Detect which cell encompasses the target text, then output its (X, Y) center coordinate. 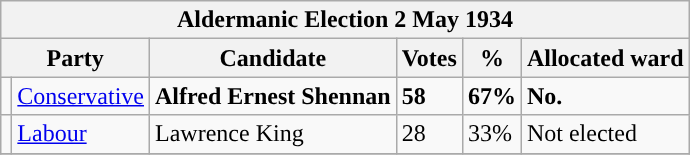
Alfred Ernest Shennan (274, 96)
28 (429, 134)
Conservative (81, 96)
Candidate (274, 58)
Allocated ward (605, 58)
Aldermanic Election 2 May 1934 (345, 20)
Votes (429, 58)
Lawrence King (274, 134)
58 (429, 96)
33% (492, 134)
No. (605, 96)
Not elected (605, 134)
67% (492, 96)
% (492, 58)
Labour (81, 134)
Party (76, 58)
